Search for the cell housing the specified text and yield its [X, Y] center coordinate. 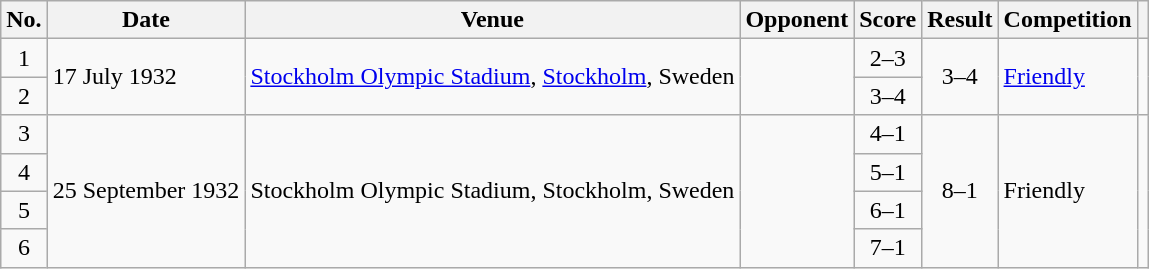
17 July 1932 [146, 77]
Opponent [797, 20]
4–1 [888, 134]
25 September 1932 [146, 191]
6 [24, 248]
5 [24, 210]
8–1 [960, 191]
Competition [1068, 20]
4 [24, 172]
Date [146, 20]
7–1 [888, 248]
6–1 [888, 210]
5–1 [888, 172]
Score [888, 20]
1 [24, 58]
Venue [492, 20]
2–3 [888, 58]
3 [24, 134]
Result [960, 20]
No. [24, 20]
2 [24, 96]
